Return the (x, y) coordinate for the center point of the cell that contains the specified text.  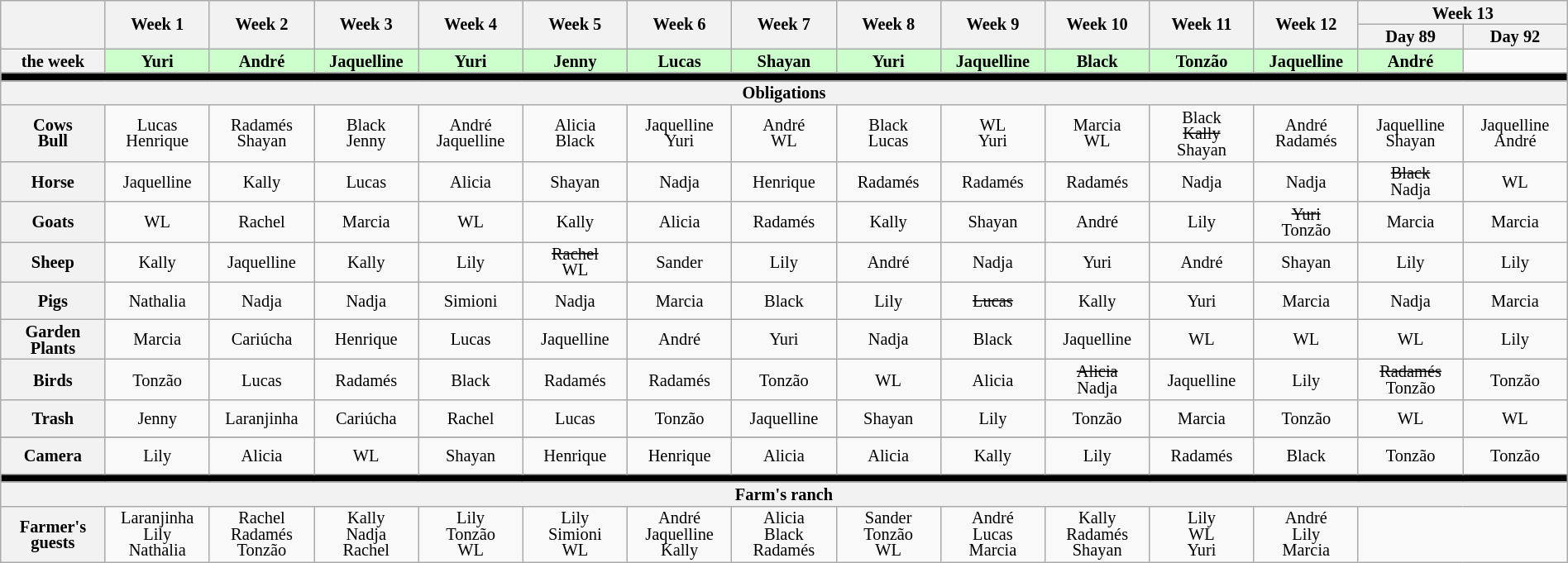
Week 13 (1462, 12)
Camera (53, 455)
AndréLucasMarcia (992, 534)
AliciaBlack (575, 133)
LilySimioniWL (575, 534)
Laranjinha (261, 418)
Goats (53, 222)
Sander (679, 261)
KallyRadamésShayan (1097, 534)
Farmer'sguests (53, 534)
YuriTonzão (1306, 222)
JaquellineAndré (1515, 133)
RachelRadamésTonzão (261, 534)
LaranjinhaLilyNathalia (157, 534)
Week 4 (471, 24)
the week (53, 61)
Farm's ranch (784, 494)
LilyWLYuri (1202, 534)
AndréJaquellineKally (679, 534)
Week 5 (575, 24)
Nathalia (157, 301)
Week 11 (1202, 24)
Week 3 (366, 24)
CowsBull (53, 133)
LilyTonzãoWL (471, 534)
SanderTonzãoWL (888, 534)
Week 9 (992, 24)
AndréJaquelline (471, 133)
Trash (53, 418)
Week 2 (261, 24)
BlackKallyShayan (1202, 133)
Sheep (53, 261)
RadamésTonzão (1410, 379)
BlackLucas (888, 133)
BlackJenny (366, 133)
Obligations (784, 93)
LucasHenrique (157, 133)
RachelWL (575, 261)
Week 6 (679, 24)
AliciaNadja (1097, 379)
Simioni (471, 301)
AndréLilyMarcia (1306, 534)
AndréWL (784, 133)
Pigs (53, 301)
Horse (53, 182)
JaquellineYuri (679, 133)
Week 12 (1306, 24)
Day 89 (1410, 36)
KallyNadjaRachel (366, 534)
AndréRadamés (1306, 133)
Birds (53, 379)
Day 92 (1515, 36)
BlackNadja (1410, 182)
GardenPlants (53, 339)
Week 7 (784, 24)
MarciaWL (1097, 133)
WLYuri (992, 133)
JaquellineShayan (1410, 133)
Week 10 (1097, 24)
Week 8 (888, 24)
RadamésShayan (261, 133)
Week 1 (157, 24)
AliciaBlackRadamés (784, 534)
